Return (X, Y) of the center of cell containing provided text 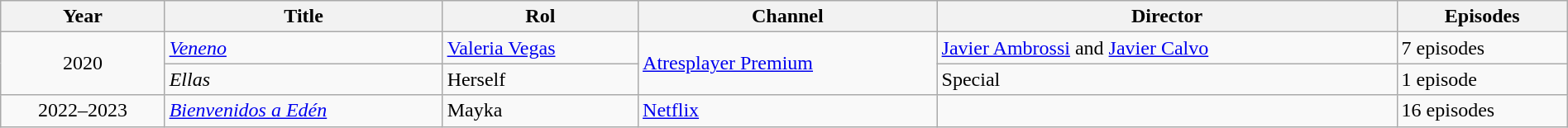
Special (1167, 79)
Herself (540, 79)
Year (83, 17)
Rol (540, 17)
Netflix (788, 111)
Bienvenidos a Edén (304, 111)
Episodes (1482, 17)
Title (304, 17)
2020 (83, 64)
Javier Ambrossi and Javier Calvo (1167, 48)
16 episodes (1482, 111)
7 episodes (1482, 48)
Mayka (540, 111)
Atresplayer Premium (788, 64)
2022–2023 (83, 111)
1 episode (1482, 79)
Channel (788, 17)
Veneno (304, 48)
Valeria Vegas (540, 48)
Ellas (304, 79)
Director (1167, 17)
